Identify which cell holds the provided text, then report its (X, Y) central coordinate. 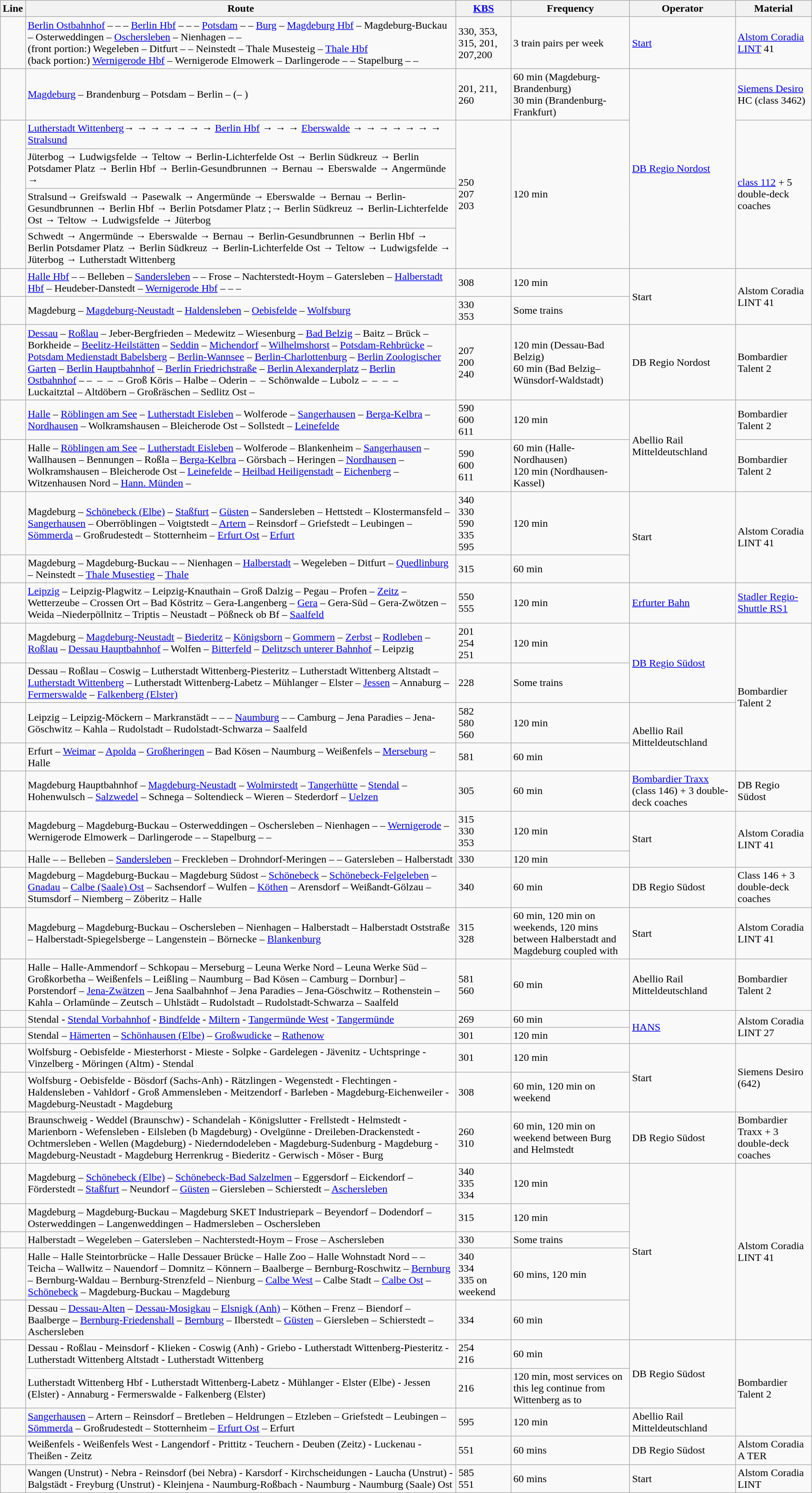
Siemens Desiro (642) (773, 1078)
201, 211, 260 (483, 95)
340334335 on weekend (483, 1274)
Magdeburg – Magdeburg-Buckau – Magdeburg SKET Industriepark – Beyendorf – Dodendorf – Osterweddingen – Langenweddingen – Hadmersleben – Oschersleben (240, 1217)
HANS (683, 1027)
Alstom Coradia A TER (773, 1450)
Stendal – Hämerten – Schönhausen (Elbe) – Großwudicke – Rathenow (240, 1035)
595 (483, 1422)
Class 146 + 3 double-deck coaches (773, 887)
Erfurter Bahn (683, 603)
class 112 + 5 double-deck coaches (773, 194)
Magdeburg – Magdeburg-Buckau – Osterweddingen – Oschersleben – Nienhagen – – Wernigerode – Wernigerode Elmowerk – Darlingerode – – Stapelburg – – (240, 831)
581560 (483, 985)
260310 (483, 1138)
334 (483, 1320)
Line (13, 9)
Magdeburg – Brandenburg – Potsdam – Berlin – (– ) (240, 95)
120 min, most services on this leg continue from Wittenberg as to (570, 1388)
207200240 (483, 362)
Magdeburg – Magdeburg-Buckau – – Nienhagen – Halberstadt – Wegeleben – Ditfurt – Quedlinburg – Neinstedt – Thale Musestieg – Thale (240, 569)
216 (483, 1388)
60 mins, 120 min (570, 1274)
Halberstadt – Wegeleben – Gatersleben – Nachterstedt-Hoym – Frose – Aschersleben (240, 1240)
330353 (483, 311)
Stendal - Stendal Vorbahnhof - Bindfelde - Miltern - Tangermünde West - Tangermünde (240, 1019)
Frequency (570, 9)
550555 (483, 603)
Lutherstadt Wittenberg→ → → → → → → Berlin Hbf → → → Eberswalde → → → → → → → Stralsund (240, 135)
582580560 (483, 723)
Material (773, 9)
Halle – – Belleben – Sandersleben – Freckleben – Drohndorf-Meringen – – Gatersleben – Halberstadt (240, 859)
340 (483, 887)
340335334 (483, 1184)
Bombardier Traxx (class 146) + 3 double-deck coaches (683, 791)
254216 (483, 1354)
KBS (483, 9)
305 (483, 791)
Wolfsburg - Oebisfelde - Miesterhorst - Mieste - Solpke - Gardelegen - Jävenitz - Uchtspringe - Vinzelberg - Möringen (Altm) - Stendal (240, 1058)
228 (483, 683)
60 min, 120 min on weekends, 120 mins between Halberstadt and Magdeburg coupled with (570, 933)
120 min (Dessau-Bad Belzig) 60 min (Bad Belzig–Wünsdorf-Waldstadt) (570, 362)
Stadler Regio-Shuttle RS1 (773, 603)
201254251 (483, 643)
315328 (483, 933)
Alstom Coradia LINT (773, 1479)
340330590335595 (483, 523)
551 (483, 1450)
60 min (Halle-Nordhausen) 120 min (Nordhausen-Kassel) (570, 465)
Erfurt – Weimar – Apolda – Großheringen – Bad Kösen – Naumburg – Weißenfels – Merseburg – Halle (240, 757)
Siemens Desiro HC (class 3462) (773, 95)
Bombardier Traxx + 3 double-deck coaches (773, 1138)
60 min, 120 min on weekend between Burg and Helmstedt (570, 1138)
Magdeburg – Magdeburg-Neustadt – Haldensleben – Oebisfelde – Wolfsburg (240, 311)
330, 353, 315, 201, 207,200 (483, 43)
315330353 (483, 831)
Halle Hbf – – Belleben – Sandersleben – – Frose – Nachterstedt-Hoym – Gatersleben – Halberstadt Hbf – Heudeber-Danstedt – Wernigerode Hbf – – – (240, 282)
60 min (Magdeburg-Brandenburg) 30 min (Brandenburg-Frankfurt) (570, 95)
585551 (483, 1479)
Operator (683, 9)
250207203 (483, 194)
Alstom Coradia LINT 27 (773, 1027)
581 (483, 757)
3 train pairs per week (570, 43)
269 (483, 1019)
Weißenfels - Weißenfels West - Langendorf - Prittitz - Teuchern - Deuben (Zeitz) - Luckenau - Theißen - Zeitz (240, 1450)
Route (240, 9)
60 min, 120 min on weekend (570, 1092)
